Detect which cell encompasses the target text, then output its (X, Y) center coordinate. 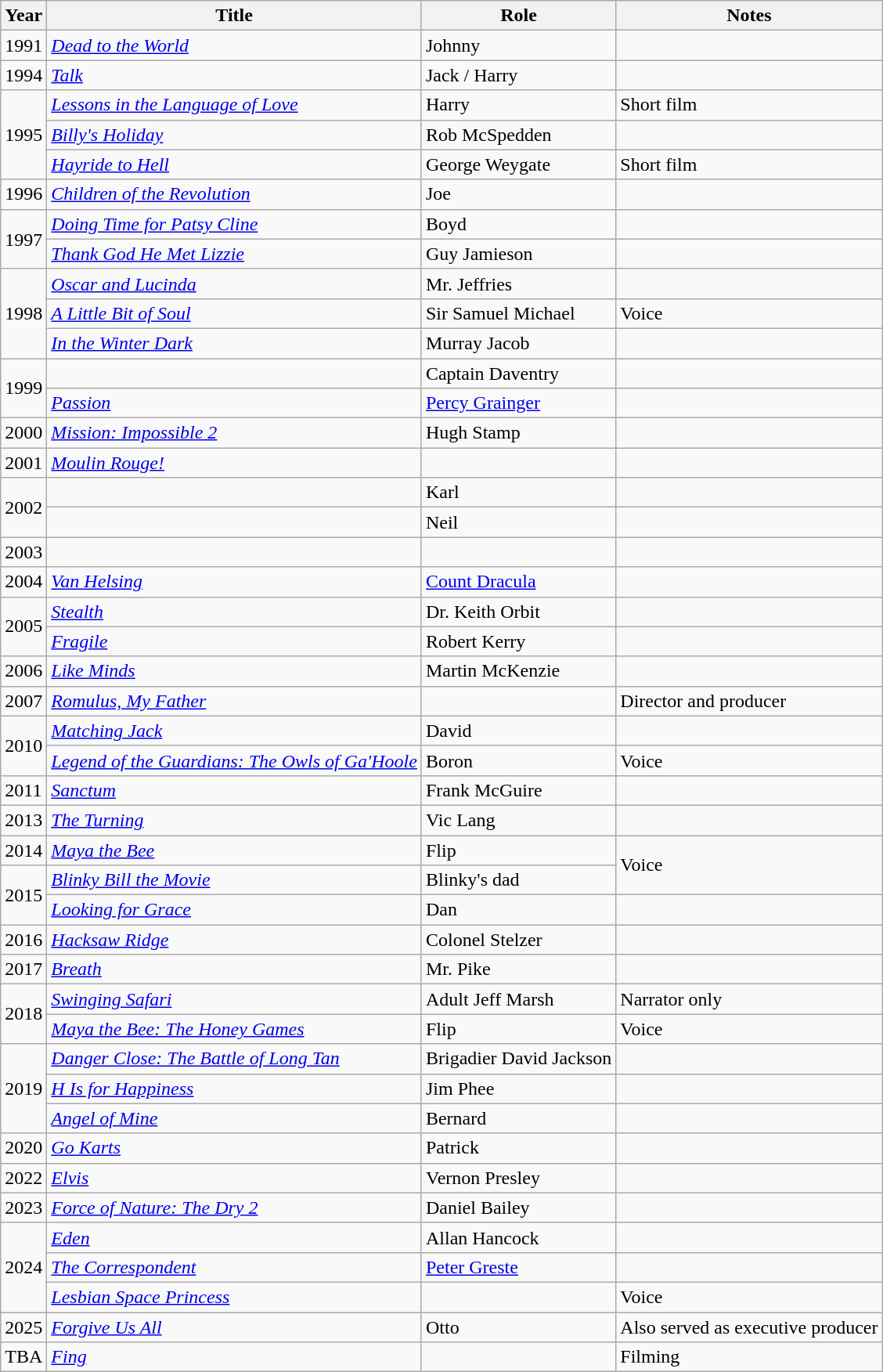
2002 (23, 507)
Year (23, 16)
2000 (23, 433)
Rob McSpedden (518, 135)
2018 (23, 1014)
Hacksaw Ridge (235, 940)
2011 (23, 790)
Johnny (518, 45)
Mr. Pike (518, 969)
Hugh Stamp (518, 433)
Maya the Bee (235, 850)
Doing Time for Patsy Cline (235, 224)
Vic Lang (518, 820)
Captain Daventry (518, 374)
Harry (518, 105)
2022 (23, 1178)
2017 (23, 969)
2019 (23, 1089)
Blinky's dad (518, 880)
Lessons in the Language of Love (235, 105)
Legend of the Guardians: The Owls of Ga'Hoole (235, 760)
George Weygate (518, 164)
Van Helsing (235, 582)
1998 (23, 313)
Daniel Bailey (518, 1208)
Count Dracula (518, 582)
Go Karts (235, 1148)
Title (235, 16)
Narrator only (749, 999)
The Turning (235, 820)
2023 (23, 1208)
Mr. Jeffries (518, 283)
Looking for Grace (235, 910)
1991 (23, 45)
2004 (23, 582)
2016 (23, 940)
Danger Close: The Battle of Long Tan (235, 1059)
Blinky Bill the Movie (235, 880)
2006 (23, 671)
Sir Samuel Michael (518, 313)
Like Minds (235, 671)
Boron (518, 760)
2024 (23, 1267)
Notes (749, 16)
Vernon Presley (518, 1178)
Oscar and Lucinda (235, 283)
Guy Jamieson (518, 254)
Elvis (235, 1178)
Role (518, 16)
In the Winter Dark (235, 343)
Jack / Harry (518, 75)
Percy Grainger (518, 403)
Karl (518, 493)
Fragile (235, 641)
Otto (518, 1327)
1996 (23, 194)
David (518, 731)
2010 (23, 746)
2015 (23, 895)
Martin McKenzie (518, 671)
1999 (23, 388)
TBA (23, 1357)
2020 (23, 1148)
2025 (23, 1327)
Maya the Bee: The Honey Games (235, 1029)
Bernard (518, 1118)
Sanctum (235, 790)
Talk (235, 75)
Force of Nature: The Dry 2 (235, 1208)
2013 (23, 820)
Peter Greste (518, 1267)
1995 (23, 135)
Lesbian Space Princess (235, 1297)
Dr. Keith Orbit (518, 612)
Director and producer (749, 701)
The Correspondent (235, 1267)
Breath (235, 969)
Passion (235, 403)
Filming (749, 1357)
Murray Jacob (518, 343)
A Little Bit of Soul (235, 313)
2014 (23, 850)
Fing (235, 1357)
Also served as executive producer (749, 1327)
Thank God He Met Lizzie (235, 254)
Forgive Us All (235, 1327)
H Is for Happiness (235, 1089)
Billy's Holiday (235, 135)
Colonel Stelzer (518, 940)
Brigadier David Jackson (518, 1059)
Swinging Safari (235, 999)
Dan (518, 910)
Patrick (518, 1148)
Neil (518, 522)
1994 (23, 75)
Eden (235, 1237)
Allan Hancock (518, 1237)
Jim Phee (518, 1089)
Frank McGuire (518, 790)
Adult Jeff Marsh (518, 999)
Hayride to Hell (235, 164)
2005 (23, 626)
Children of the Revolution (235, 194)
Boyd (518, 224)
Angel of Mine (235, 1118)
Mission: Impossible 2 (235, 433)
1997 (23, 239)
Matching Jack (235, 731)
Robert Kerry (518, 641)
Moulin Rouge! (235, 463)
Dead to the World (235, 45)
2007 (23, 701)
Joe (518, 194)
Stealth (235, 612)
2003 (23, 552)
Romulus, My Father (235, 701)
2001 (23, 463)
